Search for the cell housing the specified text and yield its [x, y] center coordinate. 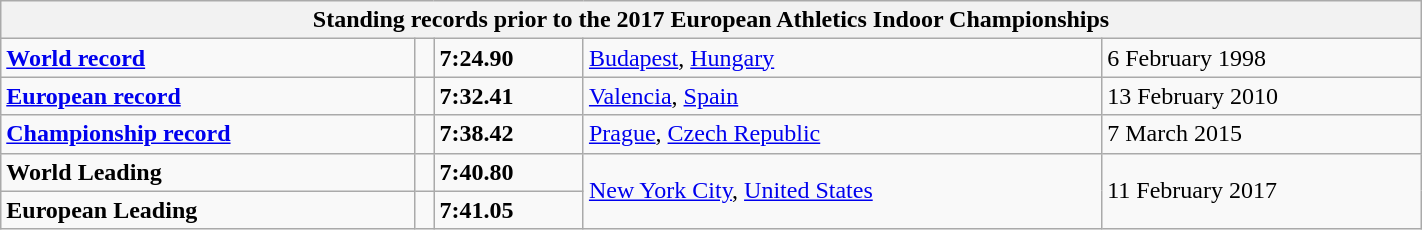
7:40.80 [509, 172]
7 March 2015 [1262, 134]
7:41.05 [509, 210]
European Leading [208, 210]
7:24.90 [509, 58]
World Leading [208, 172]
13 February 2010 [1262, 96]
Championship record [208, 134]
New York City, United States [842, 191]
Prague, Czech Republic [842, 134]
7:32.41 [509, 96]
Budapest, Hungary [842, 58]
6 February 1998 [1262, 58]
World record [208, 58]
7:38.42 [509, 134]
European record [208, 96]
Valencia, Spain [842, 96]
Standing records prior to the 2017 European Athletics Indoor Championships [711, 20]
11 February 2017 [1262, 191]
